Locate the cell with the specified text and output its (X, Y) center coordinate. 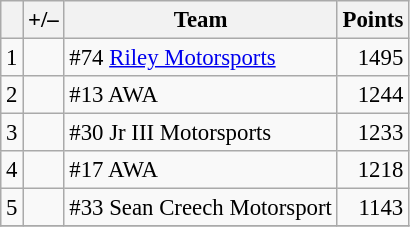
Points (372, 20)
3 (12, 133)
4 (12, 170)
#33 Sean Creech Motorsport (200, 208)
+/– (44, 20)
#13 AWA (200, 95)
1244 (372, 95)
1 (12, 58)
1233 (372, 133)
1218 (372, 170)
#30 Jr III Motorsports (200, 133)
Team (200, 20)
5 (12, 208)
1143 (372, 208)
#17 AWA (200, 170)
2 (12, 95)
#74 Riley Motorsports (200, 58)
1495 (372, 58)
